Find where the given text appears and provide that cell's center as (X, Y) coordinate. 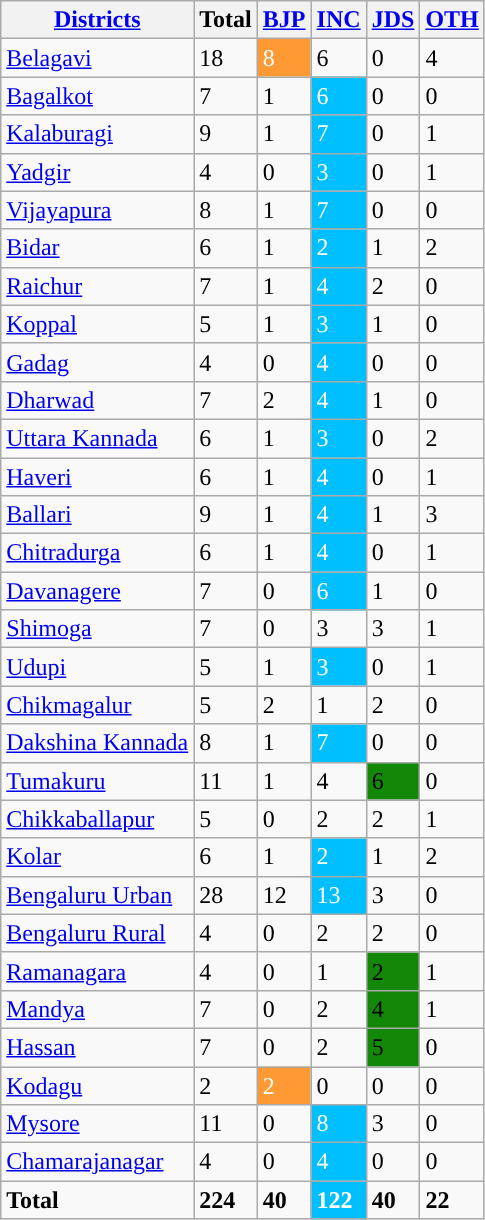
Dakshina Kannada (98, 743)
Mysore (98, 1124)
Vijayapura (98, 210)
BJP (284, 20)
Districts (98, 20)
Mandya (98, 1009)
18 (226, 58)
Udupi (98, 667)
13 (338, 895)
INC (338, 20)
Ballari (98, 515)
Koppal (98, 324)
Kodagu (98, 1085)
12 (284, 895)
Hassan (98, 1047)
122 (338, 1200)
Chikmagalur (98, 705)
Raichur (98, 286)
Haveri (98, 477)
Uttara Kannada (98, 438)
OTH (452, 20)
Yadgir (98, 172)
Bagalkot (98, 96)
Bengaluru Urban (98, 895)
Chamarajanagar (98, 1162)
28 (226, 895)
Bidar (98, 248)
Gadag (98, 362)
Chitradurga (98, 553)
Chikkaballapur (98, 819)
Belagavi (98, 58)
Ramanagara (98, 971)
Tumakuru (98, 781)
Kolar (98, 857)
Kalaburagi (98, 134)
Dharwad (98, 400)
Bengaluru Rural (98, 933)
22 (452, 1200)
Shimoga (98, 629)
JDS (393, 20)
224 (226, 1200)
Davanagere (98, 591)
